For the text-containing cell, return its midpoint in (x, y) coordinate format. 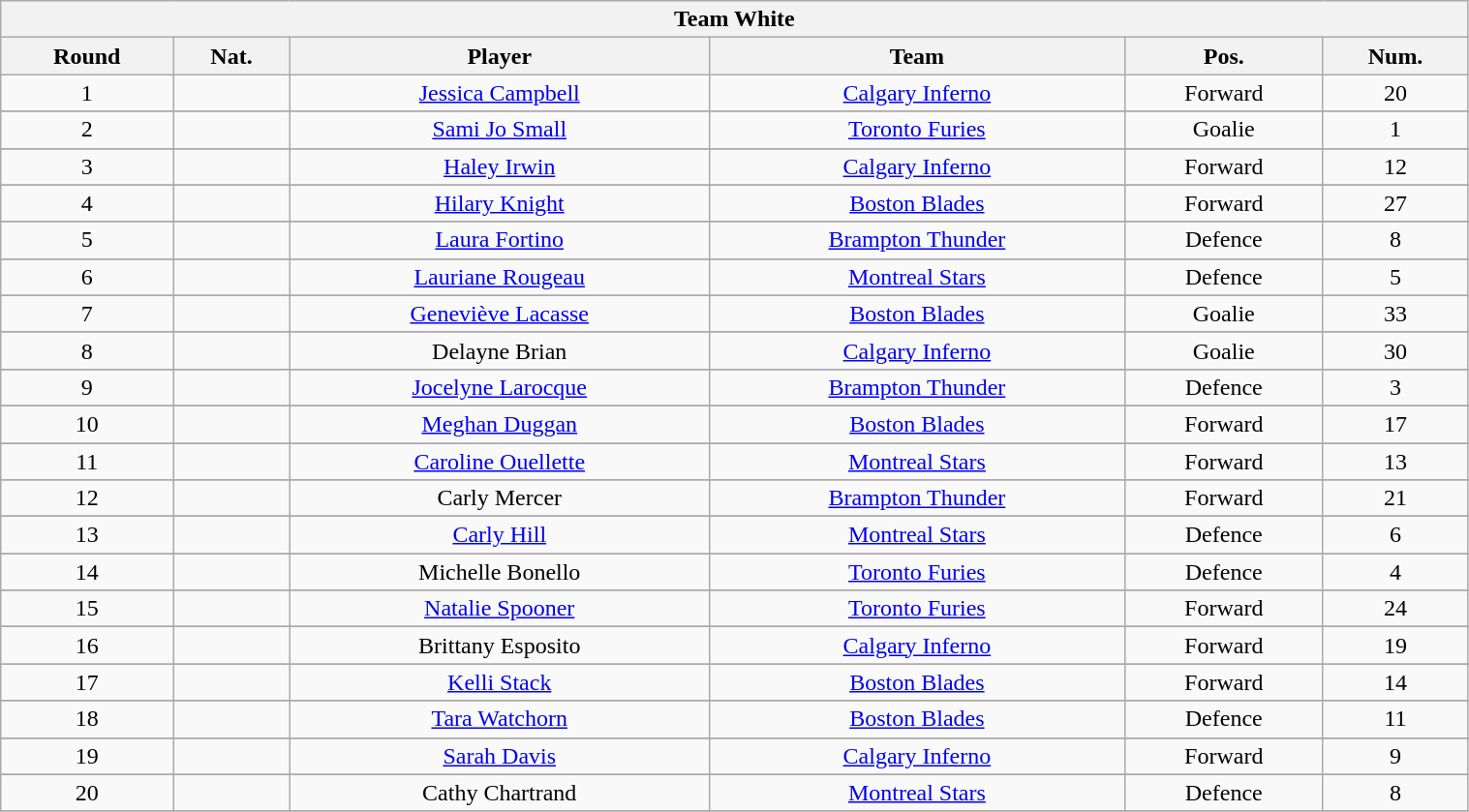
Michelle Bonello (500, 572)
Kelli Stack (500, 682)
Round (87, 56)
Player (500, 56)
Caroline Ouellette (500, 462)
Jessica Campbell (500, 93)
2 (87, 130)
Cathy Chartrand (500, 793)
Brittany Esposito (500, 646)
Jocelyne Larocque (500, 387)
33 (1395, 314)
Carly Mercer (500, 498)
18 (87, 719)
7 (87, 314)
Carly Hill (500, 535)
Meghan Duggan (500, 424)
Laura Fortino (500, 240)
15 (87, 609)
27 (1395, 203)
Pos. (1224, 56)
24 (1395, 609)
16 (87, 646)
Sami Jo Small (500, 130)
Tara Watchorn (500, 719)
Num. (1395, 56)
Hilary Knight (500, 203)
Lauriane Rougeau (500, 277)
21 (1395, 498)
Haley Irwin (500, 166)
30 (1395, 350)
Team (916, 56)
Delayne Brian (500, 350)
Geneviève Lacasse (500, 314)
10 (87, 424)
Sarah Davis (500, 756)
Nat. (231, 56)
Team White (734, 19)
Natalie Spooner (500, 609)
